Extract the (x, y) coordinate from the center of the cell holding the provided text.  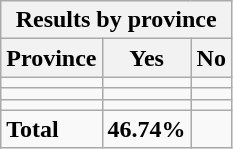
46.74% (146, 129)
Results by province (116, 20)
Yes (146, 58)
No (211, 58)
Province (52, 58)
Total (52, 129)
